Output the [X, Y] coordinate of the center of the cell containing the given text.  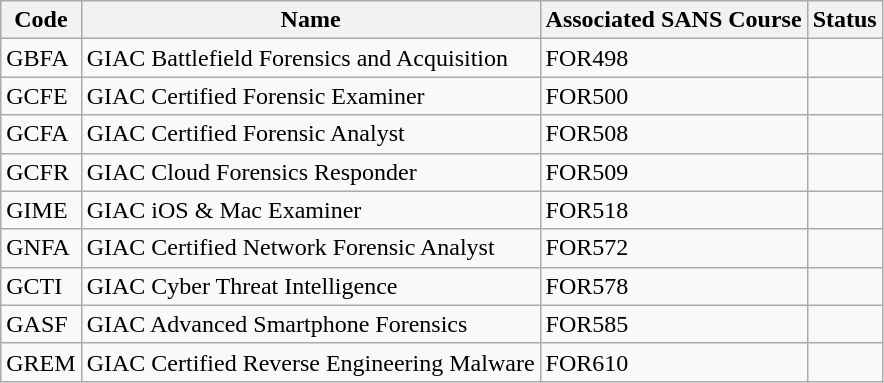
GIAC Certified Reverse Engineering Malware [310, 362]
FOR585 [674, 324]
GCFE [41, 96]
GBFA [41, 58]
FOR509 [674, 172]
GIAC Cyber Threat Intelligence [310, 286]
GNFA [41, 248]
Name [310, 20]
GASF [41, 324]
Code [41, 20]
GIAC Battlefield Forensics and Acquisition [310, 58]
GIME [41, 210]
GCTI [41, 286]
FOR498 [674, 58]
FOR578 [674, 286]
GIAC Certified Forensic Analyst [310, 134]
GIAC Certified Forensic Examiner [310, 96]
Associated SANS Course [674, 20]
GCFA [41, 134]
GIAC Advanced Smartphone Forensics [310, 324]
Status [844, 20]
FOR572 [674, 248]
FOR508 [674, 134]
GCFR [41, 172]
FOR610 [674, 362]
GIAC Certified Network Forensic Analyst [310, 248]
GREM [41, 362]
GIAC iOS & Mac Examiner [310, 210]
FOR500 [674, 96]
FOR518 [674, 210]
GIAC Cloud Forensics Responder [310, 172]
